Determine the [X, Y] coordinate at the center of the cell enclosing the given text.  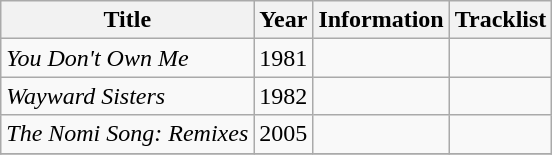
Tracklist [500, 20]
1982 [284, 96]
Information [381, 20]
The Nomi Song: Remixes [128, 134]
1981 [284, 58]
Year [284, 20]
2005 [284, 134]
Wayward Sisters [128, 96]
Title [128, 20]
You Don't Own Me [128, 58]
